Determine the [X, Y] coordinate at the center of the cell enclosing the given text.  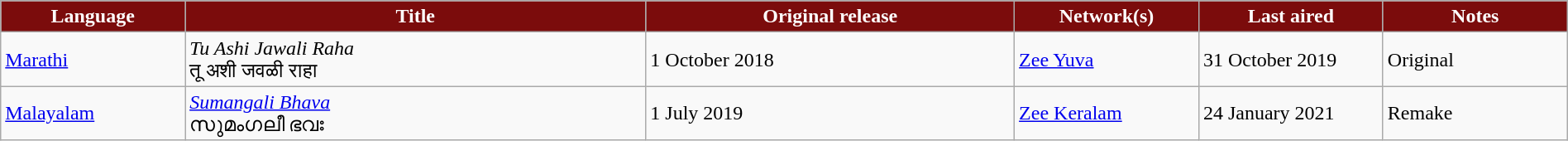
Last aired [1290, 17]
24 January 2021 [1290, 113]
Tu Ashi Jawali Raha तू अशी जवळी राहा [415, 60]
Notes [1475, 17]
1 July 2019 [830, 113]
Zee Yuva [1107, 60]
Original [1475, 60]
Malayalam [93, 113]
Language [93, 17]
Network(s) [1107, 17]
1 October 2018 [830, 60]
Sumangali Bhava സുമംഗലീ ഭവഃ [415, 113]
Zee Keralam [1107, 113]
Remake [1475, 113]
Marathi [93, 60]
Original release [830, 17]
Title [415, 17]
31 October 2019 [1290, 60]
